Scan for the cell matching the given text and deliver its [X, Y] coordinate at center. 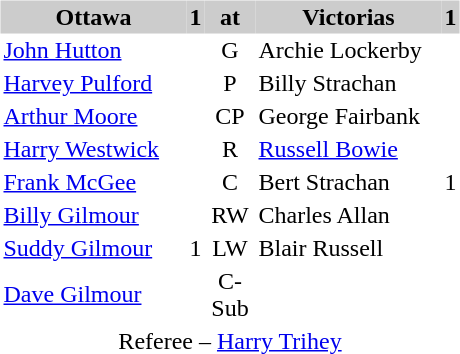
RW [230, 214]
P [230, 82]
Billy Strachan [349, 82]
Archie Lockerby [349, 50]
Frank McGee [93, 182]
Blair Russell [349, 248]
George Fairbank [349, 116]
Ottawa [93, 16]
Harvey Pulford [93, 82]
R [230, 148]
C [230, 182]
Billy Gilmour [93, 214]
Charles Allan [349, 214]
Dave Gilmour [93, 294]
Harry Westwick [93, 148]
Victorias [349, 16]
at [230, 16]
Suddy Gilmour [93, 248]
Bert Strachan [349, 182]
CP [230, 116]
John Hutton [93, 50]
G [230, 50]
C-Sub [230, 294]
Arthur Moore [93, 116]
LW [230, 248]
Russell Bowie [349, 148]
